For the text-containing cell, return its midpoint in (x, y) coordinate format. 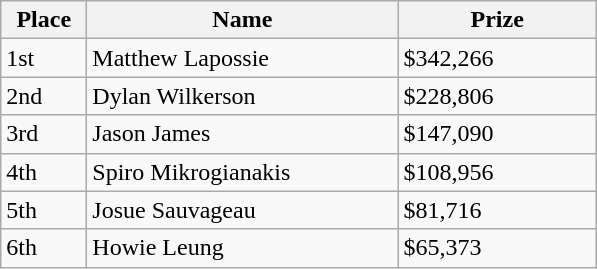
$228,806 (498, 96)
$108,956 (498, 172)
Matthew Lapossie (242, 58)
$342,266 (498, 58)
1st (44, 58)
$81,716 (498, 210)
$147,090 (498, 134)
Place (44, 20)
5th (44, 210)
4th (44, 172)
Jason James (242, 134)
$65,373 (498, 248)
3rd (44, 134)
6th (44, 248)
Josue Sauvageau (242, 210)
Spiro Mikrogianakis (242, 172)
Name (242, 20)
2nd (44, 96)
Howie Leung (242, 248)
Dylan Wilkerson (242, 96)
Prize (498, 20)
